Return the (x, y) coordinate for the center point of the cell that contains the specified text.  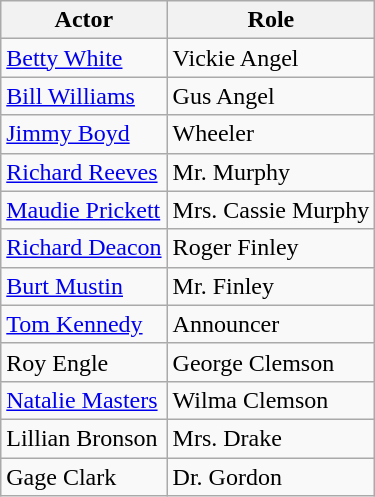
Tom Kennedy (84, 324)
Richard Deacon (84, 248)
Mrs. Cassie Murphy (271, 210)
Role (271, 20)
Actor (84, 20)
Gage Clark (84, 477)
Roger Finley (271, 248)
Lillian Bronson (84, 438)
Wheeler (271, 134)
Wilma Clemson (271, 400)
Richard Reeves (84, 172)
George Clemson (271, 362)
Mr. Finley (271, 286)
Jimmy Boyd (84, 134)
Maudie Prickett (84, 210)
Natalie Masters (84, 400)
Burt Mustin (84, 286)
Betty White (84, 58)
Vickie Angel (271, 58)
Gus Angel (271, 96)
Mrs. Drake (271, 438)
Mr. Murphy (271, 172)
Announcer (271, 324)
Dr. Gordon (271, 477)
Roy Engle (84, 362)
Bill Williams (84, 96)
